Detect which cell encompasses the target text, then output its (x, y) center coordinate. 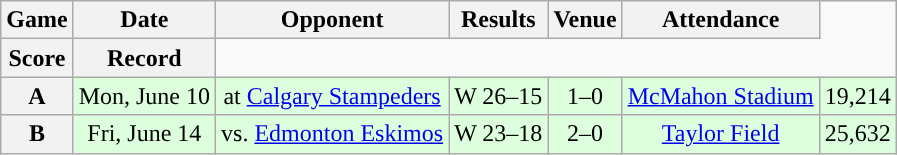
Fri, June 14 (144, 134)
Game (37, 20)
Results (498, 20)
vs. Edmonton Eskimos (332, 134)
Opponent (332, 20)
Mon, June 10 (144, 96)
19,214 (858, 96)
B (37, 134)
Venue (585, 20)
Taylor Field (720, 134)
A (37, 96)
Date (144, 20)
Score (37, 58)
W 23–18 (498, 134)
W 26–15 (498, 96)
2–0 (585, 134)
Attendance (720, 20)
25,632 (858, 134)
at Calgary Stampeders (332, 96)
Record (144, 58)
1–0 (585, 96)
McMahon Stadium (720, 96)
